Scan for the cell matching the given text and deliver its (x, y) coordinate at center. 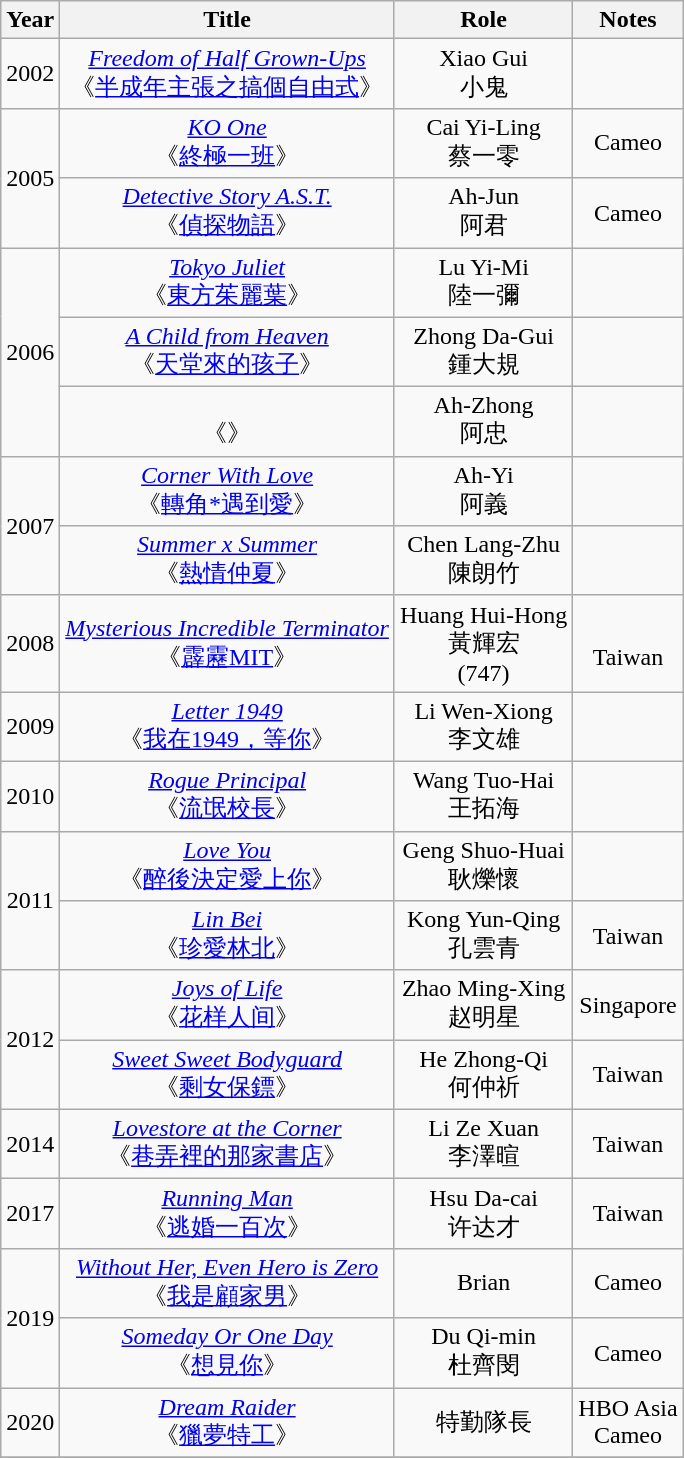
Freedom of Half Grown-Ups《半成年主張之搞個自由式》 (228, 74)
Summer x Summer《熱情仲夏》 (228, 561)
Brian (483, 1283)
Kong Yun-Qing孔雲青 (483, 936)
Lu Yi-Mi陸一彌 (483, 283)
特勤隊長 (483, 1423)
Xiao Gui小鬼 (483, 74)
Lovestore at the Corner《巷弄裡的那家書店》 (228, 1144)
2009 (30, 727)
HBO AsiaCameo (628, 1423)
Love You《醉後決定愛上你》 (228, 866)
Hsu Da-cai许达才 (483, 1214)
2014 (30, 1144)
Wang Tuo-Hai王拓海 (483, 796)
Dream Raider《獵夢特工》 (228, 1423)
2019 (30, 1318)
Running Man《逃婚一百次》 (228, 1214)
Notes (628, 20)
Zhong Da-Gui鍾大規 (483, 352)
Ah-Jun阿君 (483, 213)
2005 (30, 178)
A Child from Heaven《天堂來的孩子》 (228, 352)
Li Wen-Xiong李文雄 (483, 727)
He Zhong-Qi何仲祈 (483, 1075)
Corner With Love《轉角*遇到愛》 (228, 491)
Singapore (628, 1005)
Chen Lang-Zhu陳朗竹 (483, 561)
Mysterious Incredible Terminator《霹靂MIT》 (228, 644)
2010 (30, 796)
Letter 1949《我在1949，等你》 (228, 727)
Title (228, 20)
2006 (30, 352)
Detective Story A.S.T.《偵探物語》 (228, 213)
2012 (30, 1040)
Sweet Sweet Bodyguard《剩女保鏢》 (228, 1075)
2008 (30, 644)
Du Qi-min杜齊閔 (483, 1353)
Role (483, 20)
Without Her, Even Hero is Zero《我是顧家男》 (228, 1283)
KO One《終極一班》 (228, 143)
Lin Bei《珍愛林北》 (228, 936)
Rogue Principal《流氓校長》 (228, 796)
2002 (30, 74)
Li Ze Xuan李澤暄 (483, 1144)
Year (30, 20)
Tokyo Juliet《東方茱麗葉》 (228, 283)
Someday Or One Day《想見你》 (228, 1353)
《》 (228, 422)
Joys of Life《花样人间》 (228, 1005)
Zhao Ming-Xing赵明星 (483, 1005)
2017 (30, 1214)
2007 (30, 526)
2020 (30, 1423)
Geng Shuo-Huai耿爍懷 (483, 866)
Ah-Zhong阿忠 (483, 422)
Huang Hui-Hong黃輝宏(747) (483, 644)
Ah-Yi阿義 (483, 491)
2011 (30, 900)
Cai Yi-Ling蔡一零 (483, 143)
